Search for the cell housing the specified text and yield its [X, Y] center coordinate. 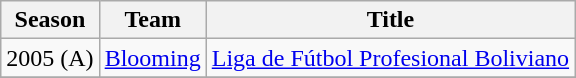
Title [390, 20]
Blooming [152, 58]
Season [50, 20]
2005 (A) [50, 58]
Team [152, 20]
Liga de Fútbol Profesional Boliviano [390, 58]
